Return (x, y) of the center of cell containing provided text 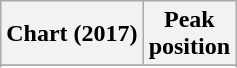
Peakposition (189, 34)
Chart (2017) (72, 34)
